Search for the cell housing the specified text and yield its (X, Y) center coordinate. 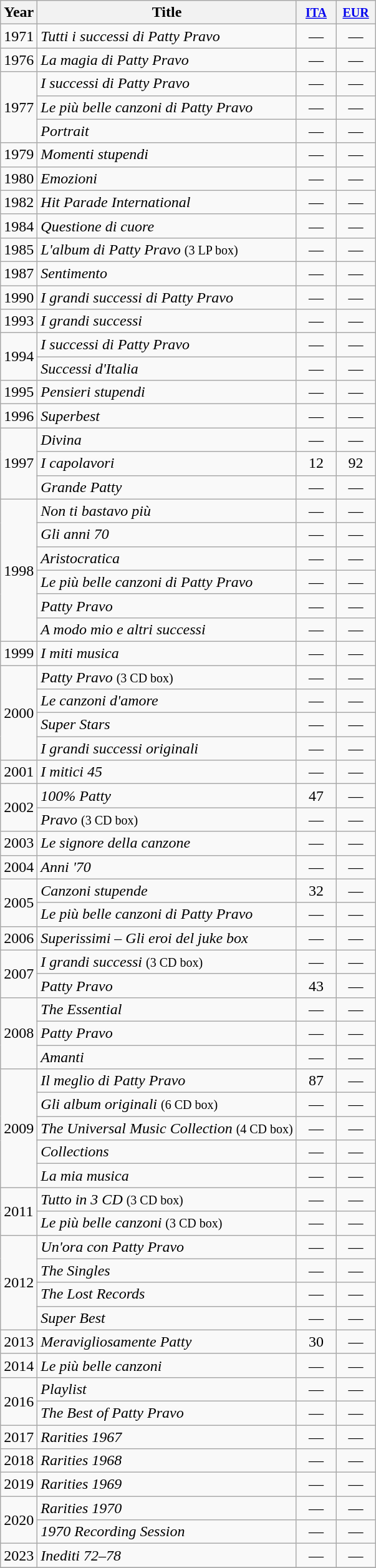
The Lost Records (167, 1294)
Inediti 72–78 (167, 1556)
2020 (19, 1520)
Le canzoni d'amore (167, 701)
I grandi successi (3 CD box) (167, 962)
Pensieri stupendi (167, 392)
Meravigliosamente Patty (167, 1342)
Pravo (3 CD box) (167, 820)
Superbest (167, 416)
Anni '70 (167, 867)
2011 (19, 1211)
Divina (167, 440)
Rarities 1970 (167, 1508)
2014 (19, 1365)
1999 (19, 653)
Sentimento (167, 273)
1980 (19, 178)
Questione di cuore (167, 226)
1979 (19, 155)
2016 (19, 1401)
32 (316, 891)
1987 (19, 273)
Le più belle canzoni (3 CD box) (167, 1223)
30 (316, 1342)
2007 (19, 974)
Collections (167, 1152)
100% Patty (167, 796)
Rarities 1967 (167, 1436)
Le più belle canzoni (167, 1365)
La magia di Patty Pravo (167, 60)
2018 (19, 1461)
La mia musica (167, 1176)
1984 (19, 226)
2001 (19, 772)
Tutti i successi di Patty Pravo (167, 36)
2012 (19, 1282)
Playlist (167, 1389)
1995 (19, 392)
1998 (19, 570)
I miti musica (167, 653)
Il meglio di Patty Pravo (167, 1081)
1990 (19, 298)
1997 (19, 463)
Non ti bastavo più (167, 511)
A modo mio e altri successi (167, 629)
2009 (19, 1128)
1982 (19, 202)
Gli album originali (6 CD box) (167, 1105)
2023 (19, 1556)
2008 (19, 1033)
Tutto in 3 CD (3 CD box) (167, 1199)
47 (316, 796)
Rarities 1969 (167, 1484)
1994 (19, 357)
L'album di Patty Pravo (3 LP box) (167, 249)
Year (19, 12)
I capolavori (167, 463)
Superissimi – Gli eroi del juke box (167, 938)
I grandi successi di Patty Pravo (167, 298)
The Singles (167, 1270)
2004 (19, 867)
I grandi successi originali (167, 748)
Super Best (167, 1318)
The Essential (167, 1009)
1993 (19, 321)
Momenti stupendi (167, 155)
87 (316, 1081)
Amanti (167, 1057)
1977 (19, 107)
The Universal Music Collection (4 CD box) (167, 1128)
2006 (19, 938)
Successi d'Italia (167, 369)
1985 (19, 249)
1970 Recording Session (167, 1532)
2017 (19, 1436)
ITA (316, 12)
1996 (19, 416)
2002 (19, 808)
Title (167, 12)
2000 (19, 712)
Gli anni 70 (167, 535)
2003 (19, 843)
Rarities 1968 (167, 1461)
I grandi successi (167, 321)
EUR (356, 12)
The Best of Patty Pravo (167, 1413)
I mitici 45 (167, 772)
Hit Parade International (167, 202)
Super Stars (167, 725)
1971 (19, 36)
Grande Patty (167, 487)
2013 (19, 1342)
Canzoni stupende (167, 891)
Emozioni (167, 178)
Patty Pravo (3 CD box) (167, 677)
43 (316, 985)
Portrait (167, 131)
2019 (19, 1484)
Le signore della canzone (167, 843)
12 (316, 463)
2005 (19, 903)
1976 (19, 60)
Aristocratica (167, 558)
92 (356, 463)
Un'ora con Patty Pravo (167, 1247)
